Find where the given text appears and provide that cell's center as (x, y) coordinate. 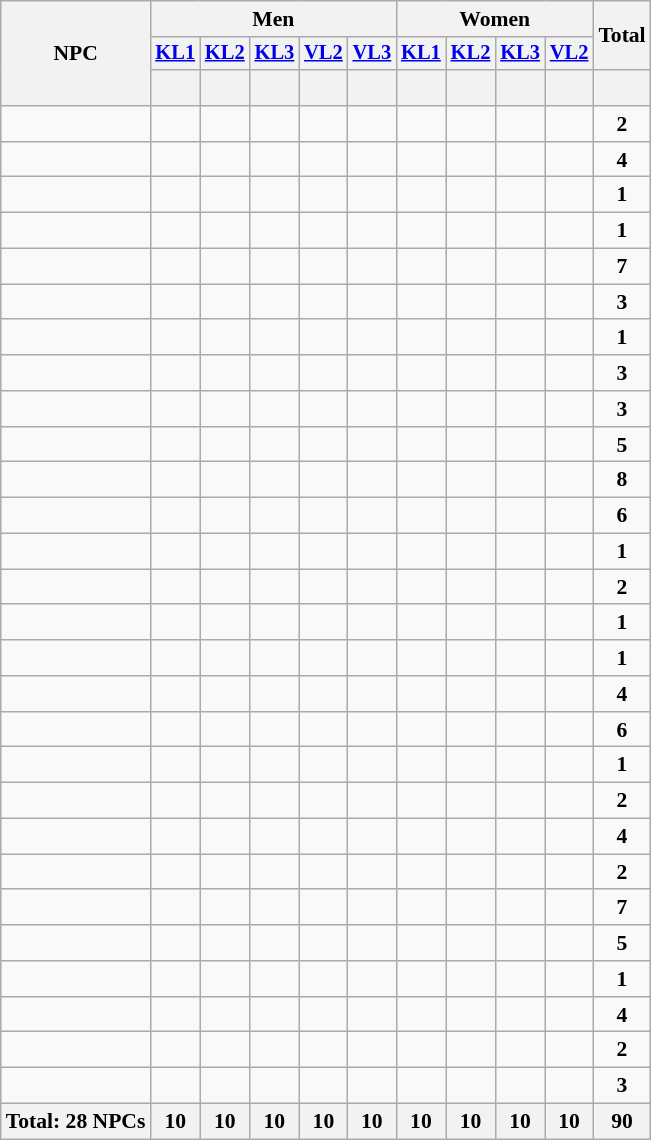
VL3 (372, 54)
8 (622, 480)
Women (494, 19)
90 (622, 1122)
NPC (76, 54)
Total (622, 36)
Total: 28 NPCs (76, 1122)
Men (273, 19)
